Output the [x, y] coordinate of the center of the cell containing the given text.  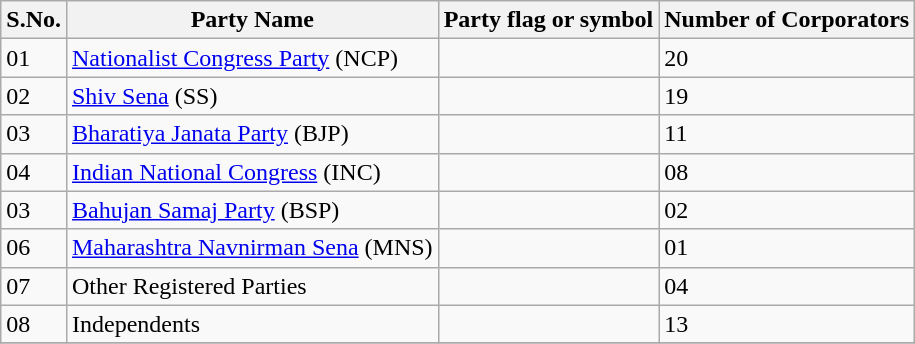
11 [787, 134]
13 [787, 324]
Nationalist Congress Party (NCP) [252, 58]
Maharashtra Navnirman Sena (MNS) [252, 248]
Bharatiya Janata Party (BJP) [252, 134]
Indian National Congress (INC) [252, 172]
Party flag or symbol [548, 20]
06 [34, 248]
Bahujan Samaj Party (BSP) [252, 210]
S.No. [34, 20]
19 [787, 96]
Independents [252, 324]
07 [34, 286]
Shiv Sena (SS) [252, 96]
Number of Corporators [787, 20]
20 [787, 58]
Other Registered Parties [252, 286]
Party Name [252, 20]
